Extract the [x, y] coordinate from the center of the cell holding the provided text.  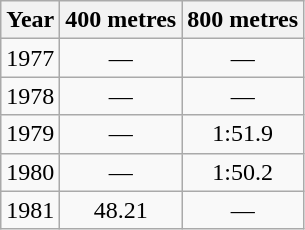
1980 [30, 172]
Year [30, 20]
1977 [30, 58]
48.21 [121, 210]
1981 [30, 210]
400 metres [121, 20]
800 metres [243, 20]
1979 [30, 134]
1:51.9 [243, 134]
1:50.2 [243, 172]
1978 [30, 96]
